Output the (x, y) coordinate of the center of the cell containing the given text.  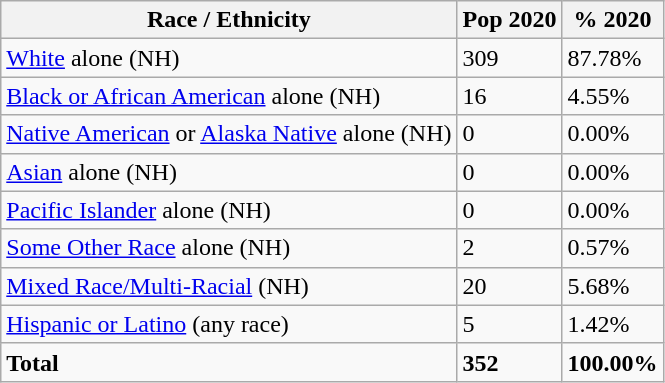
Total (229, 362)
Hispanic or Latino (any race) (229, 324)
5 (510, 324)
309 (510, 58)
5.68% (612, 286)
0.57% (612, 248)
Black or African American alone (NH) (229, 96)
100.00% (612, 362)
Race / Ethnicity (229, 20)
1.42% (612, 324)
Native American or Alaska Native alone (NH) (229, 134)
Pop 2020 (510, 20)
White alone (NH) (229, 58)
16 (510, 96)
Mixed Race/Multi-Racial (NH) (229, 286)
87.78% (612, 58)
Pacific Islander alone (NH) (229, 210)
352 (510, 362)
% 2020 (612, 20)
4.55% (612, 96)
Some Other Race alone (NH) (229, 248)
20 (510, 286)
2 (510, 248)
Asian alone (NH) (229, 172)
